Provide the (X, Y) coordinate of the cell's center where the given text is located.  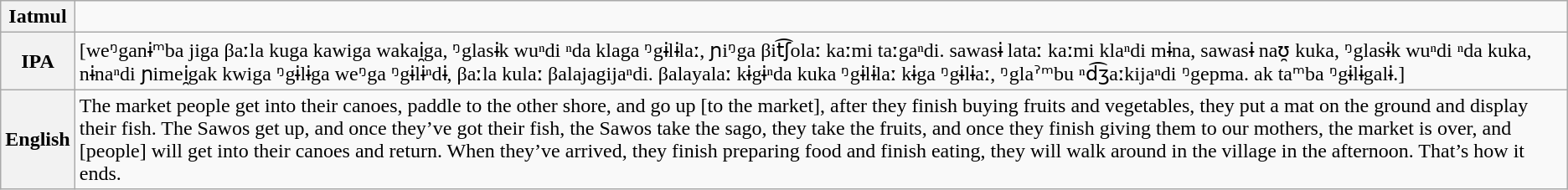
Iatmul (38, 17)
IPA (38, 61)
English (38, 139)
